Output the [x, y] coordinate of the center of the cell containing the given text.  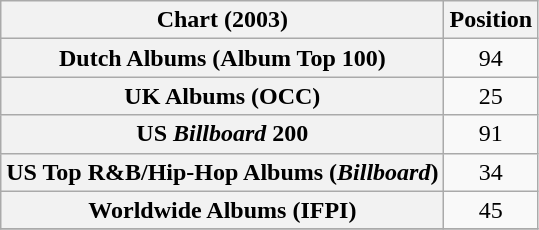
Worldwide Albums (IFPI) [222, 210]
91 [491, 134]
25 [491, 96]
94 [491, 58]
Dutch Albums (Album Top 100) [222, 58]
UK Albums (OCC) [222, 96]
US Top R&B/Hip-Hop Albums (Billboard) [222, 172]
Position [491, 20]
45 [491, 210]
US Billboard 200 [222, 134]
34 [491, 172]
Chart (2003) [222, 20]
